Capture the cell that displays the provided text and extract its (x, y) central coordinate. 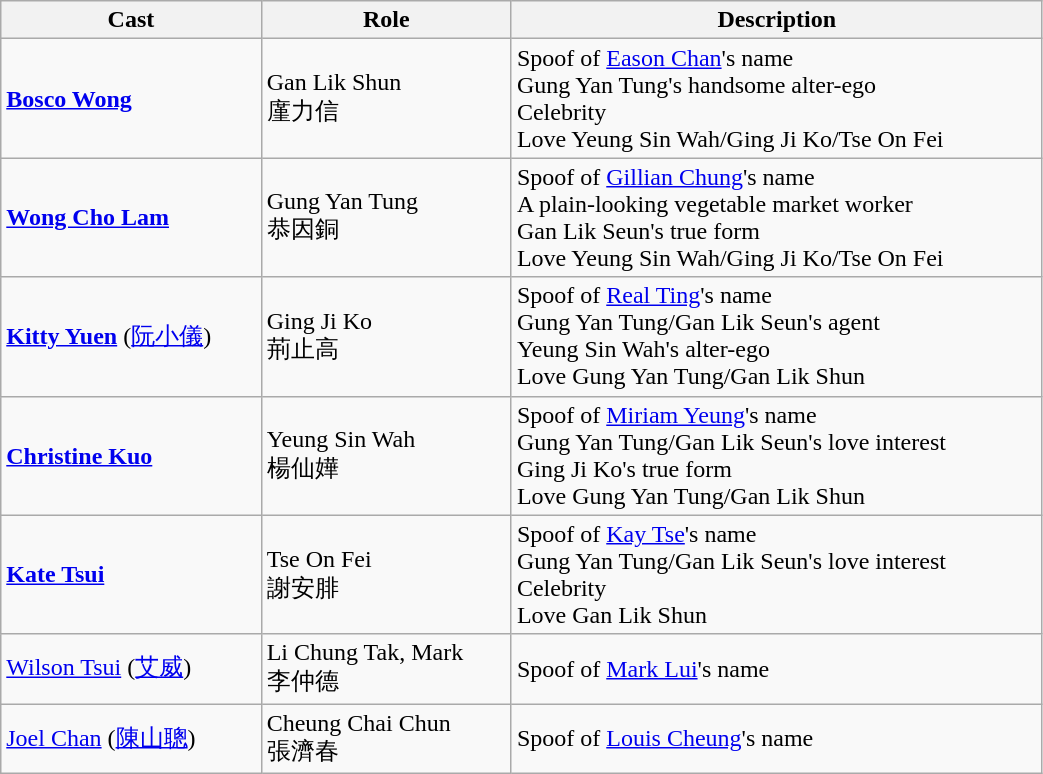
Cheung Chai Chun 張濟春 (386, 739)
Christine Kuo (131, 456)
Spoof of Gillian Chung's nameA plain-looking vegetable market worker Gan Lik Seun's true form Love Yeung Sin Wah/Ging Ji Ko/Tse On Fei (776, 218)
Spoof of Real Ting's nameGung Yan Tung/Gan Lik Seun's agent Yeung Sin Wah's alter-ego Love Gung Yan Tung/Gan Lik Shun (776, 336)
Li Chung Tak, Mark 李仲德 (386, 669)
Gung Yan Tung 恭因銅 (386, 218)
Kate Tsui (131, 574)
Joel Chan (陳山聰) (131, 739)
Spoof of Miriam Yeung's nameGung Yan Tung/Gan Lik Seun's love interest Ging Ji Ko's true form Love Gung Yan Tung/Gan Lik Shun (776, 456)
Bosco Wong (131, 98)
Tse On Fei 謝安腓 (386, 574)
Gan Lik Shun 廑力信 (386, 98)
Spoof of Eason Chan's nameGung Yan Tung's handsome alter-ego Celebrity Love Yeung Sin Wah/Ging Ji Ko/Tse On Fei (776, 98)
Description (776, 20)
Wong Cho Lam (131, 218)
Role (386, 20)
Spoof of Kay Tse's nameGung Yan Tung/Gan Lik Seun's love interest Celebrity Love Gan Lik Shun (776, 574)
Spoof of Mark Lui's name (776, 669)
Kitty Yuen (阮小儀) (131, 336)
Spoof of Louis Cheung's name (776, 739)
Cast (131, 20)
Wilson Tsui (艾威) (131, 669)
Yeung Sin Wah 楊仙嬅 (386, 456)
Ging Ji Ko 荊止高 (386, 336)
